Determine the [X, Y] coordinate at the center of the cell enclosing the given text.  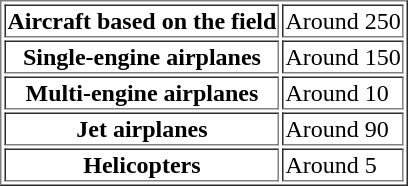
Around 90 [342, 128]
Helicopters [142, 164]
Aircraft based on the field [142, 20]
Jet airplanes [142, 128]
Single-engine airplanes [142, 56]
Around 10 [342, 92]
Around 150 [342, 56]
Around 250 [342, 20]
Multi-engine airplanes [142, 92]
Around 5 [342, 164]
